Scan for the cell matching the given text and deliver its (x, y) coordinate at center. 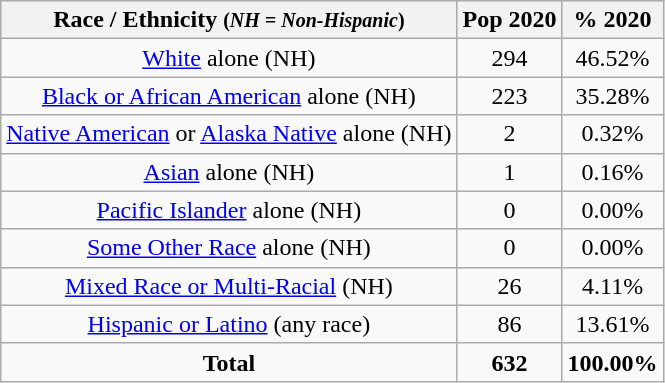
Native American or Alaska Native alone (NH) (229, 134)
2 (510, 134)
Hispanic or Latino (any race) (229, 324)
Race / Ethnicity (NH = Non-Hispanic) (229, 20)
1 (510, 172)
35.28% (612, 96)
White alone (NH) (229, 58)
632 (510, 362)
100.00% (612, 362)
294 (510, 58)
Total (229, 362)
Asian alone (NH) (229, 172)
Some Other Race alone (NH) (229, 248)
% 2020 (612, 20)
0.16% (612, 172)
86 (510, 324)
Black or African American alone (NH) (229, 96)
46.52% (612, 58)
223 (510, 96)
Pop 2020 (510, 20)
26 (510, 286)
Mixed Race or Multi-Racial (NH) (229, 286)
0.32% (612, 134)
4.11% (612, 286)
13.61% (612, 324)
Pacific Islander alone (NH) (229, 210)
